Determine the [X, Y] coordinate at the center of the cell enclosing the given text.  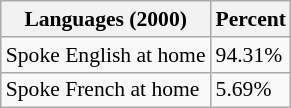
Percent [251, 19]
5.69% [251, 90]
Spoke French at home [106, 90]
Spoke English at home [106, 55]
94.31% [251, 55]
Languages (2000) [106, 19]
